From the cell containing the given text, extract its center point as (X, Y) coordinate. 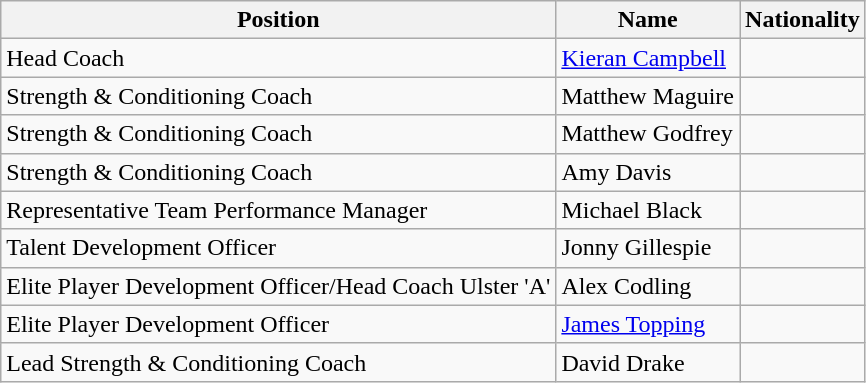
David Drake (648, 362)
Representative Team Performance Manager (278, 210)
Name (648, 20)
Elite Player Development Officer (278, 324)
Nationality (803, 20)
Matthew Godfrey (648, 134)
Amy Davis (648, 172)
Jonny Gillespie (648, 248)
Talent Development Officer (278, 248)
Position (278, 20)
Lead Strength & Conditioning Coach (278, 362)
Alex Codling (648, 286)
Matthew Maguire (648, 96)
James Topping (648, 324)
Kieran Campbell (648, 58)
Head Coach (278, 58)
Michael Black (648, 210)
Elite Player Development Officer/Head Coach Ulster 'A' (278, 286)
